Scan for the cell matching the given text and deliver its [X, Y] coordinate at center. 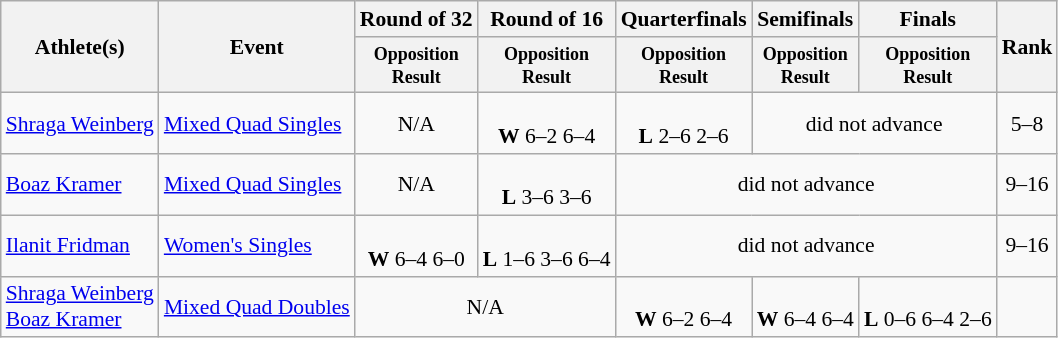
Ilanit Fridman [80, 246]
Event [257, 47]
Women's Singles [257, 246]
Rank [1028, 47]
5–8 [1028, 124]
Finals [928, 19]
L 0–6 6–4 2–6 [928, 306]
Athlete(s) [80, 47]
Quarterfinals [684, 19]
Boaz Kramer [80, 184]
Semifinals [806, 19]
Round of 16 [547, 19]
L 3–6 3–6 [547, 184]
Shraga WeinbergBoaz Kramer [80, 306]
L 1–6 3–6 6–4 [547, 246]
Round of 32 [416, 19]
W 6–4 6–0 [416, 246]
L 2–6 2–6 [684, 124]
Shraga Weinberg [80, 124]
W 6–4 6–4 [806, 306]
Mixed Quad Doubles [257, 306]
